Return [X, Y] of the center of cell containing provided text 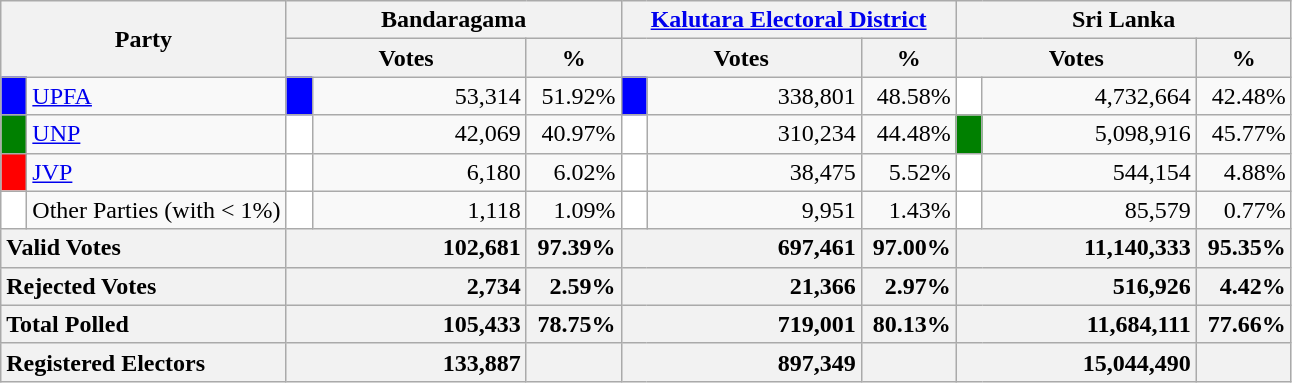
6,180 [419, 172]
Rejected Votes [144, 286]
97.00% [908, 248]
338,801 [754, 96]
719,001 [741, 324]
JVP [156, 172]
5,098,916 [1089, 134]
53,314 [419, 96]
11,140,333 [1076, 248]
4.88% [1244, 172]
42,069 [419, 134]
44.48% [908, 134]
95.35% [1244, 248]
310,234 [754, 134]
Party [144, 39]
21,366 [741, 286]
544,154 [1089, 172]
Other Parties (with < 1%) [156, 210]
1.09% [574, 210]
Kalutara Electoral District [788, 20]
85,579 [1089, 210]
42.48% [1244, 96]
Total Polled [144, 324]
48.58% [908, 96]
2.97% [908, 286]
133,887 [406, 362]
4.42% [1244, 286]
78.75% [574, 324]
9,951 [754, 210]
0.77% [1244, 210]
77.66% [1244, 324]
102,681 [406, 248]
1,118 [419, 210]
45.77% [1244, 134]
UPFA [156, 96]
5.52% [908, 172]
2,734 [406, 286]
2.59% [574, 286]
516,926 [1076, 286]
40.97% [574, 134]
UNP [156, 134]
11,684,111 [1076, 324]
1.43% [908, 210]
80.13% [908, 324]
38,475 [754, 172]
Sri Lanka [1124, 20]
6.02% [574, 172]
697,461 [741, 248]
897,349 [741, 362]
4,732,664 [1089, 96]
Registered Electors [144, 362]
105,433 [406, 324]
97.39% [574, 248]
Valid Votes [144, 248]
15,044,490 [1076, 362]
51.92% [574, 96]
Bandaragama [454, 20]
